Extract the (x, y) coordinate from the center of the cell holding the provided text.  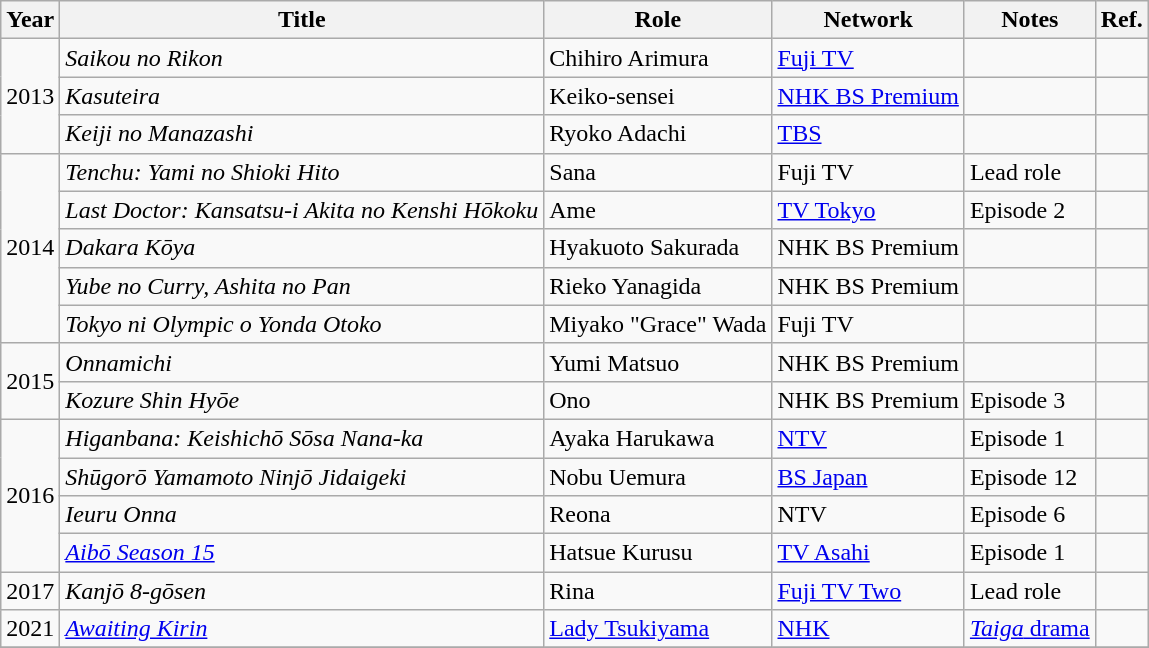
2016 (30, 495)
Episode 12 (1030, 477)
Sana (658, 172)
Last Doctor: Kansatsu-i Akita no Kenshi Hōkoku (302, 210)
2021 (30, 629)
Taiga drama (1030, 629)
Ame (658, 210)
Aibō Season 15 (302, 553)
Notes (1030, 20)
Episode 2 (1030, 210)
Lady Tsukiyama (658, 629)
Keiji no Manazashi (302, 134)
TV Tokyo (868, 210)
Dakara Kōya (302, 248)
Hatsue Kurusu (658, 553)
Tokyo ni Olympic o Yonda Otoko (302, 324)
Rina (658, 591)
Kanjō 8-gōsen (302, 591)
Shūgorō Yamamoto Ninjō Jidaigeki (302, 477)
Yumi Matsuo (658, 362)
Nobu Uemura (658, 477)
Saikou no Rikon (302, 58)
2015 (30, 381)
Tenchu: Yami no Shioki Hito (302, 172)
Reona (658, 515)
Ryoko Adachi (658, 134)
2017 (30, 591)
Hyakuoto Sakurada (658, 248)
Role (658, 20)
Ayaka Harukawa (658, 438)
Rieko Yanagida (658, 286)
Ieuru Onna (302, 515)
Year (30, 20)
2013 (30, 96)
BS Japan (868, 477)
Awaiting Kirin (302, 629)
Ref. (1122, 20)
Fuji TV Two (868, 591)
Kasuteira (302, 96)
Yube no Curry, Ashita no Pan (302, 286)
Episode 3 (1030, 400)
NHK (868, 629)
2014 (30, 248)
Keiko-sensei (658, 96)
Network (868, 20)
Onnamichi (302, 362)
Episode 6 (1030, 515)
TV Asahi (868, 553)
Higanbana: Keishichō Sōsa Nana-ka (302, 438)
Title (302, 20)
Kozure Shin Hyōe (302, 400)
Chihiro Arimura (658, 58)
Miyako "Grace" Wada (658, 324)
Ono (658, 400)
TBS (868, 134)
